Determine the (X, Y) coordinate at the center of the cell enclosing the given text.  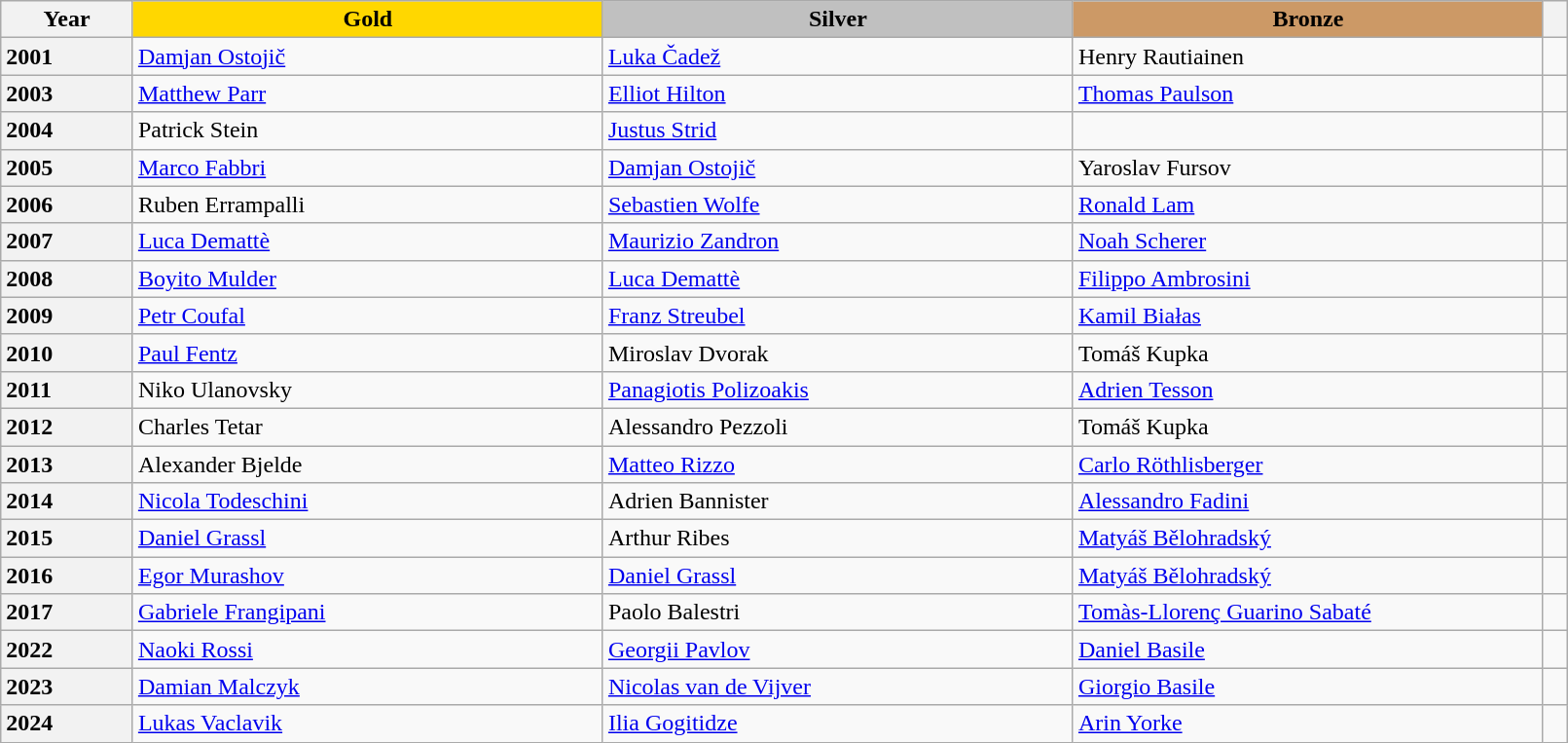
2022 (67, 650)
Justus Strid (837, 130)
Franz Streubel (837, 316)
Patrick Stein (368, 130)
Lukas Vaclavik (368, 724)
2006 (67, 204)
2016 (67, 576)
Bronze (1308, 19)
Panagiotis Polizoakis (837, 390)
2003 (67, 93)
Paolo Balestri (837, 613)
Gold (368, 19)
Naoki Rossi (368, 650)
2017 (67, 613)
Daniel Basile (1308, 650)
Kamil Białas (1308, 316)
2015 (67, 539)
Alessandro Fadini (1308, 502)
Matteo Rizzo (837, 464)
2004 (67, 130)
Alessandro Pezzoli (837, 427)
2012 (67, 427)
Niko Ulanovsky (368, 390)
Georgii Pavlov (837, 650)
2013 (67, 464)
Ilia Gogitidze (837, 724)
2023 (67, 687)
Adrien Bannister (837, 502)
2008 (67, 279)
Paul Fentz (368, 353)
Luka Čadež (837, 56)
Ruben Errampalli (368, 204)
2007 (67, 241)
Thomas Paulson (1308, 93)
2005 (67, 167)
Boyito Mulder (368, 279)
Arthur Ribes (837, 539)
2011 (67, 390)
Matthew Parr (368, 93)
Nicola Todeschini (368, 502)
Nicolas van de Vijver (837, 687)
Miroslav Dvorak (837, 353)
Arin Yorke (1308, 724)
Filippo Ambrosini (1308, 279)
2009 (67, 316)
Egor Murashov (368, 576)
2014 (67, 502)
Elliot Hilton (837, 93)
Petr Coufal (368, 316)
Marco Fabbri (368, 167)
Silver (837, 19)
Year (67, 19)
Carlo Röthlisberger (1308, 464)
Charles Tetar (368, 427)
2010 (67, 353)
Henry Rautiainen (1308, 56)
Damian Malczyk (368, 687)
Sebastien Wolfe (837, 204)
Adrien Tesson (1308, 390)
Giorgio Basile (1308, 687)
Tomàs-Llorenç Guarino Sabaté (1308, 613)
2001 (67, 56)
Maurizio Zandron (837, 241)
Gabriele Frangipani (368, 613)
Yaroslav Fursov (1308, 167)
Noah Scherer (1308, 241)
Alexander Bjelde (368, 464)
Ronald Lam (1308, 204)
2024 (67, 724)
